Determine the (X, Y) coordinate at the center of the cell enclosing the given text.  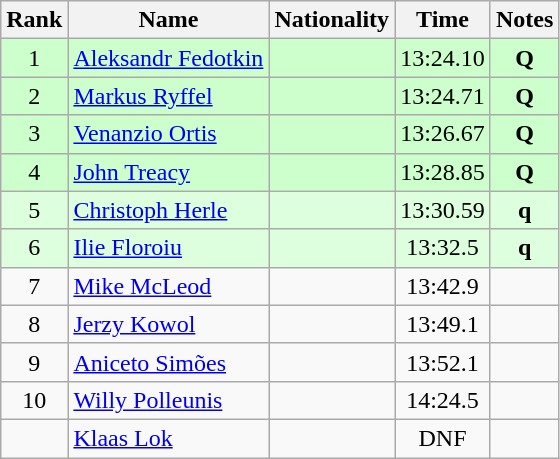
13:26.67 (443, 134)
Nationality (332, 20)
DNF (443, 438)
1 (34, 58)
Time (443, 20)
Notes (524, 20)
Rank (34, 20)
Jerzy Kowol (168, 324)
9 (34, 362)
4 (34, 172)
5 (34, 210)
Willy Polleunis (168, 400)
Christoph Herle (168, 210)
Markus Ryffel (168, 96)
13:24.71 (443, 96)
13:30.59 (443, 210)
13:32.5 (443, 248)
10 (34, 400)
Aniceto Simões (168, 362)
13:24.10 (443, 58)
2 (34, 96)
13:28.85 (443, 172)
Name (168, 20)
Klaas Lok (168, 438)
14:24.5 (443, 400)
Ilie Floroiu (168, 248)
6 (34, 248)
7 (34, 286)
8 (34, 324)
Mike McLeod (168, 286)
Venanzio Ortis (168, 134)
John Treacy (168, 172)
13:42.9 (443, 286)
13:49.1 (443, 324)
3 (34, 134)
13:52.1 (443, 362)
Aleksandr Fedotkin (168, 58)
